Scan for the cell matching the given text and deliver its [X, Y] coordinate at center. 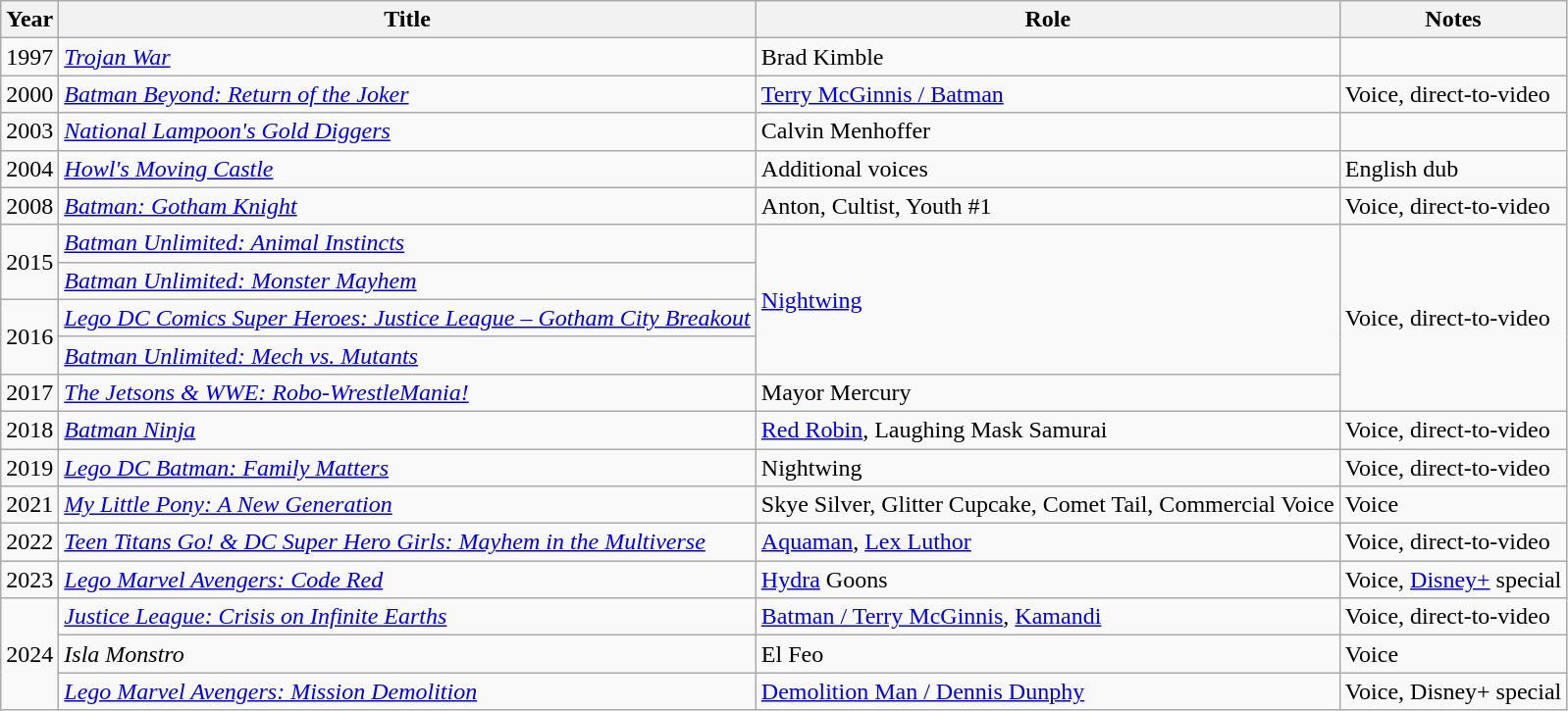
Year [29, 20]
Batman Ninja [408, 430]
Trojan War [408, 57]
2022 [29, 542]
Terry McGinnis / Batman [1048, 94]
2016 [29, 336]
Batman / Terry McGinnis, Kamandi [1048, 617]
Isla Monstro [408, 654]
2008 [29, 206]
My Little Pony: A New Generation [408, 505]
Batman: Gotham Knight [408, 206]
Lego Marvel Avengers: Mission Demolition [408, 691]
Batman Unlimited: Monster Mayhem [408, 280]
Teen Titans Go! & DC Super Hero Girls: Mayhem in the Multiverse [408, 542]
Lego Marvel Avengers: Code Red [408, 580]
Skye Silver, Glitter Cupcake, Comet Tail, Commercial Voice [1048, 505]
Batman Unlimited: Animal Instincts [408, 243]
Title [408, 20]
2000 [29, 94]
El Feo [1048, 654]
Lego DC Comics Super Heroes: Justice League – Gotham City Breakout [408, 318]
1997 [29, 57]
Additional voices [1048, 169]
Anton, Cultist, Youth #1 [1048, 206]
Justice League: Crisis on Infinite Earths [408, 617]
2019 [29, 468]
2004 [29, 169]
English dub [1452, 169]
Role [1048, 20]
2017 [29, 392]
2023 [29, 580]
Calvin Menhoffer [1048, 131]
Howl's Moving Castle [408, 169]
2024 [29, 654]
Aquaman, Lex Luthor [1048, 542]
2021 [29, 505]
National Lampoon's Gold Diggers [408, 131]
Red Robin, Laughing Mask Samurai [1048, 430]
Mayor Mercury [1048, 392]
Batman Beyond: Return of the Joker [408, 94]
Hydra Goons [1048, 580]
Batman Unlimited: Mech vs. Mutants [408, 355]
Lego DC Batman: Family Matters [408, 468]
2018 [29, 430]
Brad Kimble [1048, 57]
2015 [29, 262]
Demolition Man / Dennis Dunphy [1048, 691]
The Jetsons & WWE: Robo-WrestleMania! [408, 392]
Notes [1452, 20]
2003 [29, 131]
